Locate the cell with the specified text and output its (x, y) center coordinate. 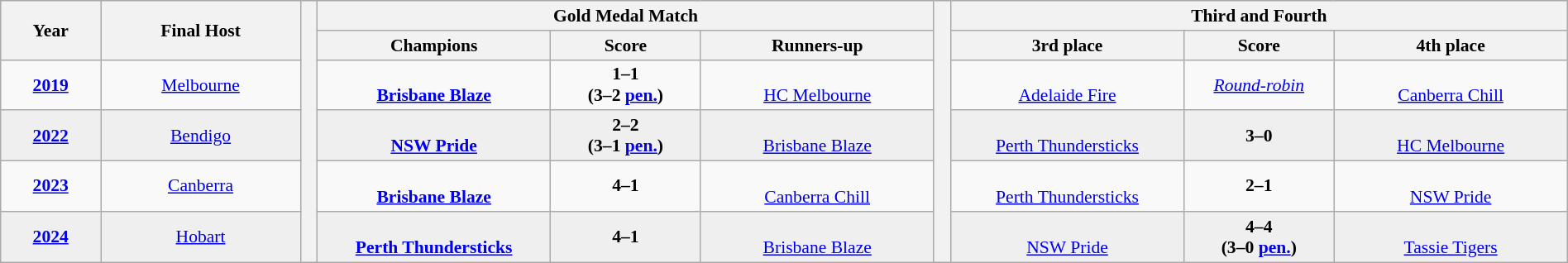
Canberra (201, 187)
Runners-up (817, 45)
Tassie Tigers (1451, 237)
4th place (1451, 45)
4–4(3–0 pen.) (1259, 237)
1–1(3–2 pen.) (625, 84)
Third and Fourth (1259, 16)
3rd place (1067, 45)
Adelaide Fire (1067, 84)
Gold Medal Match (626, 16)
Bendigo (201, 136)
2–1 (1259, 187)
2–2(3–1 pen.) (625, 136)
2019 (51, 84)
Year (51, 30)
2023 (51, 187)
3–0 (1259, 136)
Round-robin (1259, 84)
Champions (434, 45)
Hobart (201, 237)
Melbourne (201, 84)
Final Host (201, 30)
2022 (51, 136)
2024 (51, 237)
